Identify which cell holds the provided text, then report its (x, y) central coordinate. 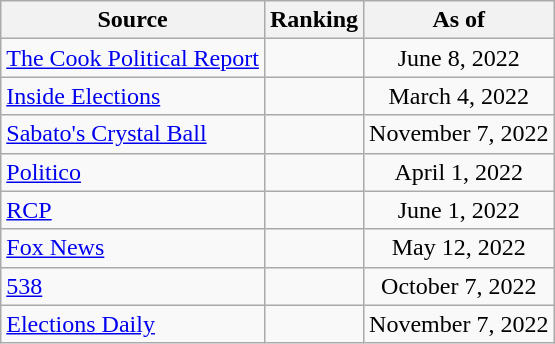
May 12, 2022 (459, 248)
June 1, 2022 (459, 210)
Sabato's Crystal Ball (133, 134)
Elections Daily (133, 324)
RCP (133, 210)
April 1, 2022 (459, 172)
Source (133, 20)
October 7, 2022 (459, 286)
Politico (133, 172)
The Cook Political Report (133, 58)
538 (133, 286)
March 4, 2022 (459, 96)
As of (459, 20)
Ranking (314, 20)
Fox News (133, 248)
June 8, 2022 (459, 58)
Inside Elections (133, 96)
